Return [X, Y] of the center of cell containing provided text 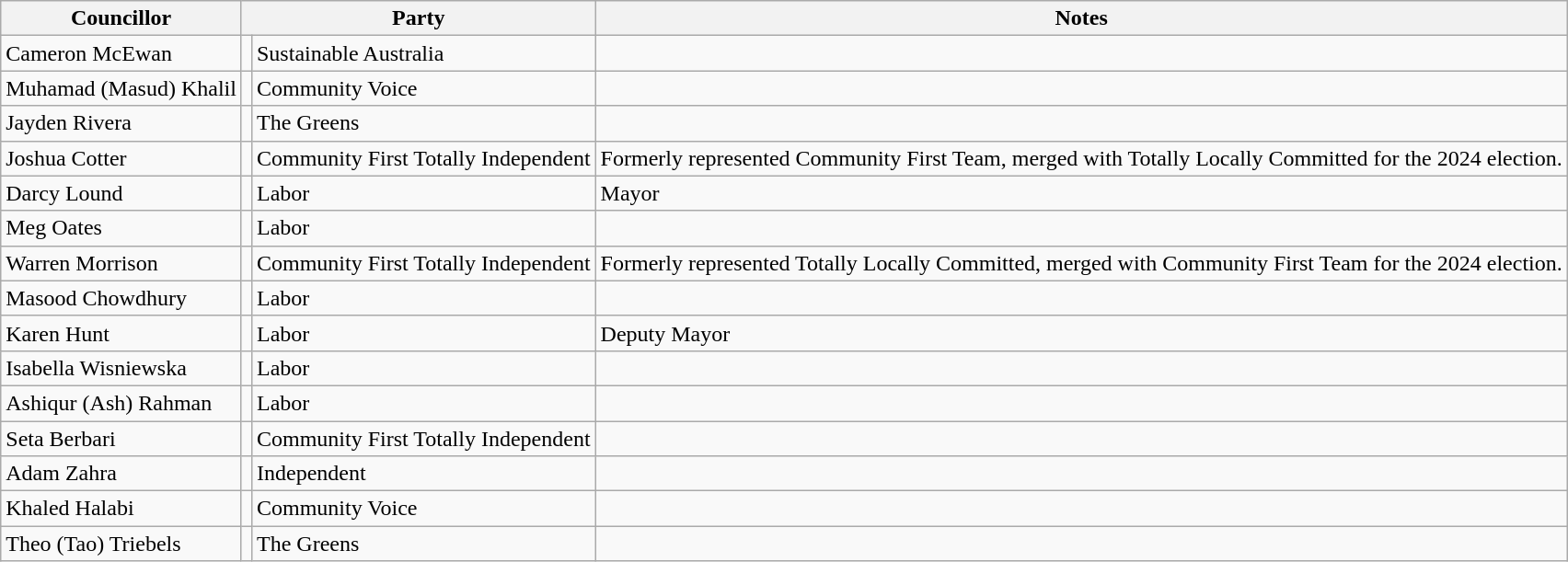
Seta Berbari [121, 439]
Independent [423, 474]
Cameron McEwan [121, 53]
Warren Morrison [121, 263]
Party [418, 18]
Notes [1081, 18]
Formerly represented Totally Locally Committed, merged with Community First Team for the 2024 election. [1081, 263]
Councillor [121, 18]
Darcy Lound [121, 193]
Karen Hunt [121, 333]
Masood Chowdhury [121, 298]
Joshua Cotter [121, 158]
Sustainable Australia [423, 53]
Meg Oates [121, 228]
Mayor [1081, 193]
Ashiqur (Ash) Rahman [121, 403]
Isabella Wisniewska [121, 368]
Adam Zahra [121, 474]
Muhamad (Masud) Khalil [121, 88]
Formerly represented Community First Team, merged with Totally Locally Committed for the 2024 election. [1081, 158]
Jayden Rivera [121, 123]
Theo (Tao) Triebels [121, 544]
Deputy Mayor [1081, 333]
Khaled Halabi [121, 509]
